Extract the [x, y] coordinate from the center of the cell holding the provided text.  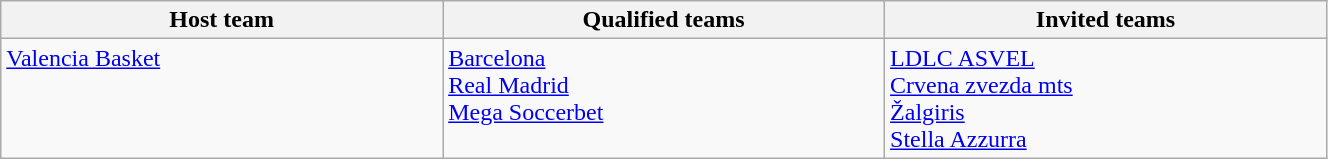
Qualified teams [664, 20]
Valencia Basket [222, 98]
Invited teams [1106, 20]
Barcelona Real Madrid Mega Soccerbet [664, 98]
Host team [222, 20]
LDLC ASVEL Crvena zvezda mts Žalgiris Stella Azzurra [1106, 98]
